Extract the (x, y) coordinate from the center of the cell holding the provided text.  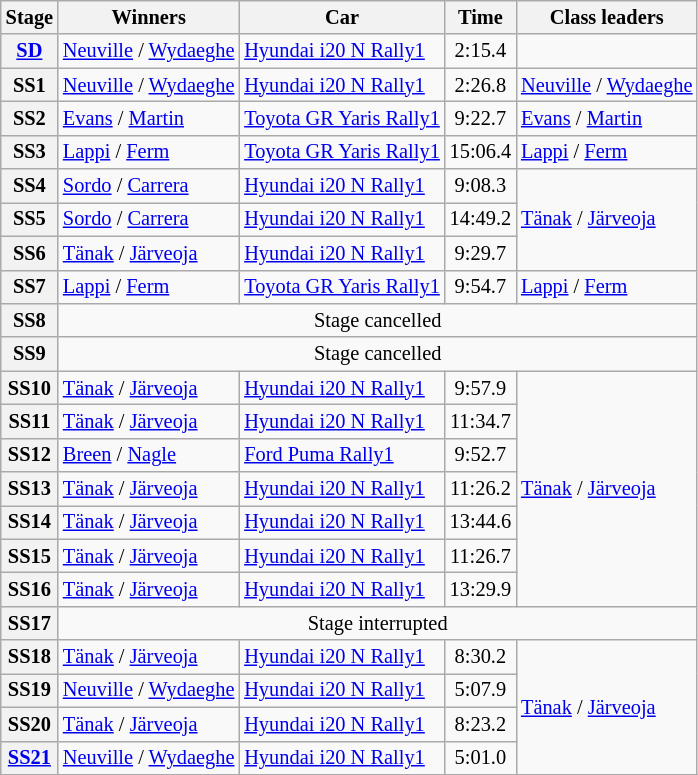
9:22.7 (480, 118)
SS11 (30, 421)
SS21 (30, 758)
8:30.2 (480, 657)
15:06.4 (480, 152)
SS13 (30, 489)
13:44.6 (480, 522)
SS15 (30, 556)
SD (30, 51)
5:07.9 (480, 690)
SS16 (30, 589)
Ford Puma Rally1 (342, 455)
SS5 (30, 219)
9:57.9 (480, 388)
SS9 (30, 354)
Stage interrupted (378, 623)
SS6 (30, 253)
9:08.3 (480, 186)
SS2 (30, 118)
9:29.7 (480, 253)
SS1 (30, 85)
9:54.7 (480, 287)
Class leaders (606, 17)
SS7 (30, 287)
Breen / Nagle (148, 455)
2:26.8 (480, 85)
13:29.9 (480, 589)
SS12 (30, 455)
8:23.2 (480, 724)
14:49.2 (480, 219)
Stage (30, 17)
SS18 (30, 657)
11:26.2 (480, 489)
SS20 (30, 724)
Time (480, 17)
SS19 (30, 690)
2:15.4 (480, 51)
5:01.0 (480, 758)
Winners (148, 17)
SS10 (30, 388)
Car (342, 17)
SS4 (30, 186)
11:26.7 (480, 556)
9:52.7 (480, 455)
SS17 (30, 623)
SS3 (30, 152)
11:34.7 (480, 421)
SS14 (30, 522)
SS8 (30, 320)
